For the text-containing cell, return its midpoint in [X, Y] coordinate format. 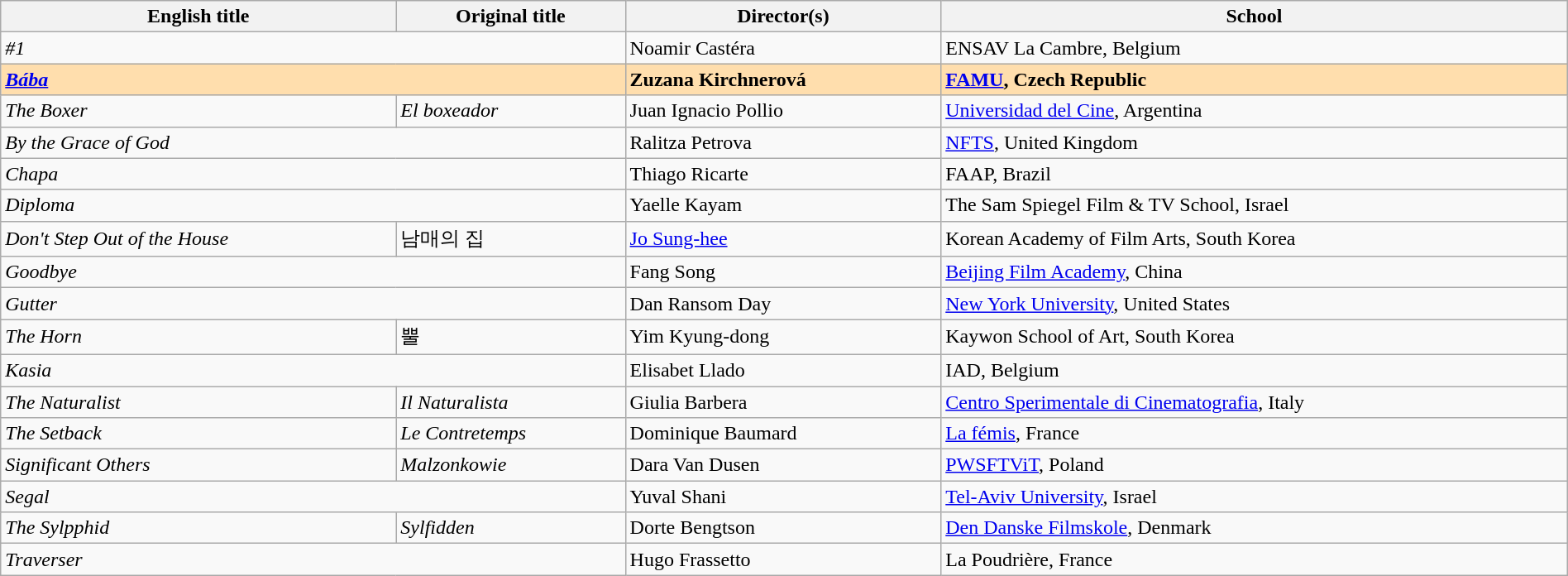
Tel-Aviv University, Israel [1255, 497]
Hugo Frassetto [783, 559]
Significant Others [198, 465]
PWSFTViT, Poland [1255, 465]
The Boxer [198, 111]
Thiago Ricarte [783, 174]
The Sylpphid [198, 528]
English title [198, 17]
The Sam Spiegel Film & TV School, Israel [1255, 205]
Malzonkowie [511, 465]
The Naturalist [198, 401]
Korean Academy of Film Arts, South Korea [1255, 238]
IAD, Belgium [1255, 370]
Fang Song [783, 272]
Yim Kyung-dong [783, 338]
Den Danske Filmskole, Denmark [1255, 528]
Zuzana Kirchnerová [783, 79]
Yuval Shani [783, 497]
Yaelle Kayam [783, 205]
NFTS, United Kingdom [1255, 142]
Kaywon School of Art, South Korea [1255, 338]
El boxeador [511, 111]
Dara Van Dusen [783, 465]
Gutter [313, 304]
Don't Step Out of the House [198, 238]
Segal [313, 497]
Giulia Barbera [783, 401]
Traverser [313, 559]
The Setback [198, 434]
Elisabet Llado [783, 370]
School [1255, 17]
Kasia [313, 370]
남매의 집 [511, 238]
The Horn [198, 338]
Dan Ransom Day [783, 304]
Goodbye [313, 272]
뿔 [511, 338]
Original title [511, 17]
Noamir Castéra [783, 48]
Bába [313, 79]
Sylfidden [511, 528]
Juan Ignacio Pollio [783, 111]
Jo Sung-hee [783, 238]
FAMU, Czech Republic [1255, 79]
La fémis, France [1255, 434]
Ralitza Petrova [783, 142]
Beijing Film Academy, China [1255, 272]
ENSAV La Cambre, Belgium [1255, 48]
Le Contretemps [511, 434]
#1 [313, 48]
Chapa [313, 174]
Dorte Bengtson [783, 528]
Centro Sperimentale di Cinematografia, Italy [1255, 401]
Universidad del Cine, Argentina [1255, 111]
Il Naturalista [511, 401]
By the Grace of God [313, 142]
Diploma [313, 205]
FAAP, Brazil [1255, 174]
New York University, United States [1255, 304]
Dominique Baumard [783, 434]
Director(s) [783, 17]
La Poudrière, France [1255, 559]
